For the text-containing cell, return its midpoint in (x, y) coordinate format. 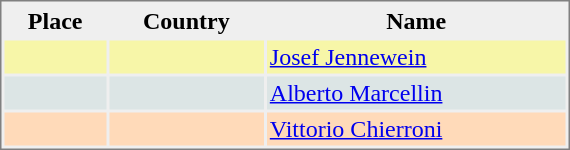
Place (54, 20)
Alberto Marcellin (416, 92)
Josef Jennewein (416, 56)
Country (186, 20)
Vittorio Chierroni (416, 128)
Name (416, 20)
